Determine the [x, y] coordinate at the center of the cell enclosing the given text.  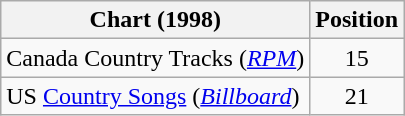
US Country Songs (Billboard) [156, 96]
15 [357, 58]
Canada Country Tracks (RPM) [156, 58]
21 [357, 96]
Chart (1998) [156, 20]
Position [357, 20]
